Find where the given text appears and provide that cell's center as (x, y) coordinate. 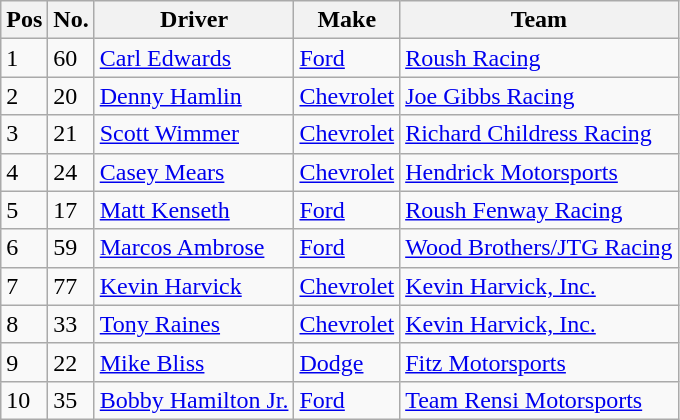
Roush Fenway Racing (539, 210)
Marcos Ambrose (194, 248)
Make (347, 20)
Kevin Harvick (194, 286)
Driver (194, 20)
Bobby Hamilton Jr. (194, 400)
8 (24, 324)
21 (71, 134)
Mike Bliss (194, 362)
Joe Gibbs Racing (539, 96)
Dodge (347, 362)
7 (24, 286)
Wood Brothers/JTG Racing (539, 248)
Richard Childress Racing (539, 134)
1 (24, 58)
77 (71, 286)
Hendrick Motorsports (539, 172)
Denny Hamlin (194, 96)
Team Rensi Motorsports (539, 400)
9 (24, 362)
4 (24, 172)
6 (24, 248)
Casey Mears (194, 172)
Matt Kenseth (194, 210)
Fitz Motorsports (539, 362)
Pos (24, 20)
60 (71, 58)
Scott Wimmer (194, 134)
33 (71, 324)
59 (71, 248)
17 (71, 210)
22 (71, 362)
35 (71, 400)
20 (71, 96)
Carl Edwards (194, 58)
10 (24, 400)
Team (539, 20)
No. (71, 20)
5 (24, 210)
Tony Raines (194, 324)
2 (24, 96)
3 (24, 134)
Roush Racing (539, 58)
24 (71, 172)
